Capture the cell that displays the provided text and extract its (X, Y) central coordinate. 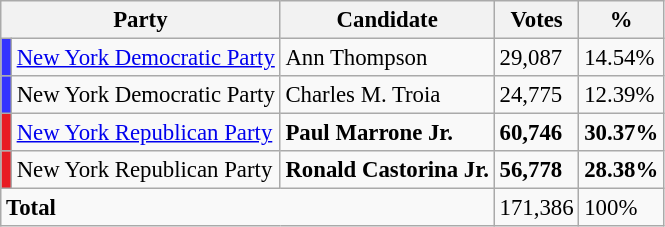
Party (140, 20)
% (622, 20)
30.37% (622, 133)
100% (622, 208)
Votes (536, 20)
Ann Thompson (387, 58)
Ronald Castorina Jr. (387, 170)
28.38% (622, 170)
60,746 (536, 133)
Total (248, 208)
56,778 (536, 170)
14.54% (622, 58)
Candidate (387, 20)
171,386 (536, 208)
Paul Marrone Jr. (387, 133)
12.39% (622, 95)
29,087 (536, 58)
24,775 (536, 95)
Charles M. Troia (387, 95)
